Return (x, y) of the center of cell containing provided text 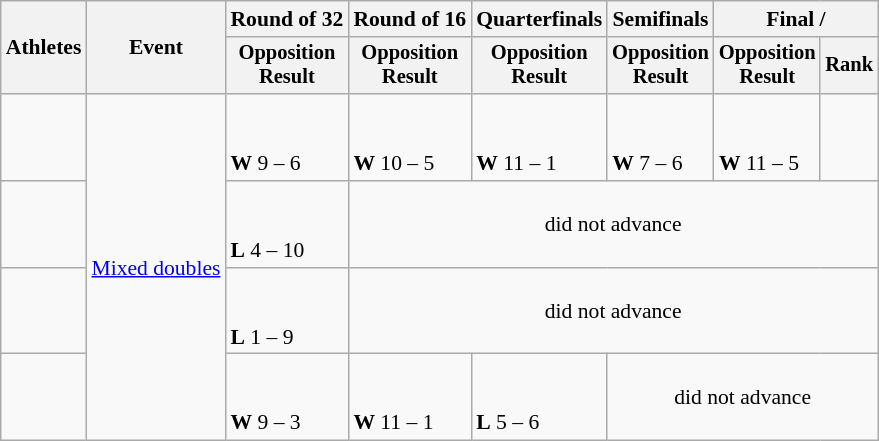
W 9 – 6 (286, 138)
Mixed doubles (156, 267)
Semifinals (660, 19)
Athletes (44, 48)
W 7 – 6 (660, 138)
L 5 – 6 (539, 398)
L 1 – 9 (286, 312)
Round of 32 (286, 19)
Final / (796, 19)
W 10 – 5 (410, 138)
L 4 – 10 (286, 224)
Quarterfinals (539, 19)
Event (156, 48)
W 9 – 3 (286, 398)
W 11 – 5 (768, 138)
Round of 16 (410, 19)
Rank (849, 66)
